From the cell containing the given text, extract its center point as [X, Y] coordinate. 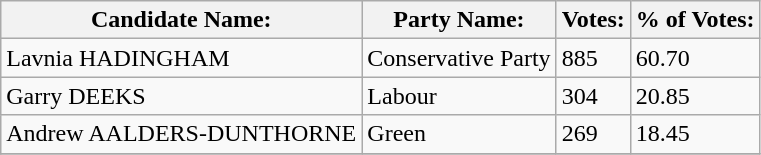
Votes: [593, 20]
Labour [459, 96]
Green [459, 134]
Garry DEEKS [182, 96]
Conservative Party [459, 58]
304 [593, 96]
Party Name: [459, 20]
60.70 [695, 58]
Andrew AALDERS-DUNTHORNE [182, 134]
% of Votes: [695, 20]
20.85 [695, 96]
885 [593, 58]
Candidate Name: [182, 20]
269 [593, 134]
18.45 [695, 134]
Lavnia HADINGHAM [182, 58]
